Provide the [X, Y] coordinate of the cell's center where the given text is located.  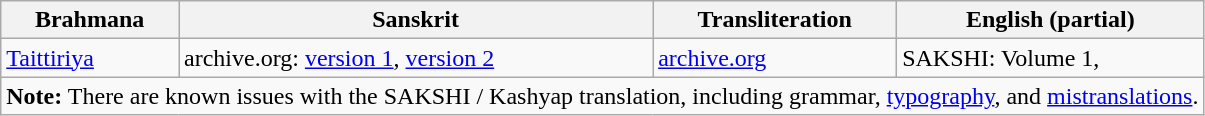
Brahmana [90, 20]
SAKSHI: Volume 1, [1050, 58]
Transliteration [775, 20]
archive.org [775, 58]
Sanskrit [415, 20]
Taittiriya [90, 58]
Note: There are known issues with the SAKSHI / Kashyap translation, including grammar, typography, and mistranslations. [602, 96]
English (partial) [1050, 20]
archive.org: version 1, version 2 [415, 58]
